Locate the cell with the specified text and output its [x, y] center coordinate. 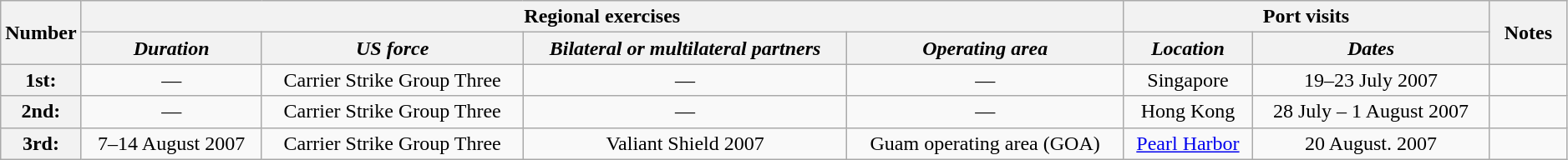
Notes [1529, 32]
Port visits [1306, 17]
Regional exercises [601, 17]
1st: [41, 80]
Location [1188, 48]
3rd: [41, 143]
Pearl Harbor [1188, 143]
US force [393, 48]
Valiant Shield 2007 [685, 143]
2nd: [41, 112]
Number [41, 32]
7–14 August 2007 [171, 143]
19–23 July 2007 [1372, 80]
20 August. 2007 [1372, 143]
Operating area [986, 48]
Bilateral or multilateral partners [685, 48]
Singapore [1188, 80]
Hong Kong [1188, 112]
Duration [171, 48]
Guam operating area (GOA) [986, 143]
28 July – 1 August 2007 [1372, 112]
Dates [1372, 48]
